Return [x, y] of the center of cell containing provided text 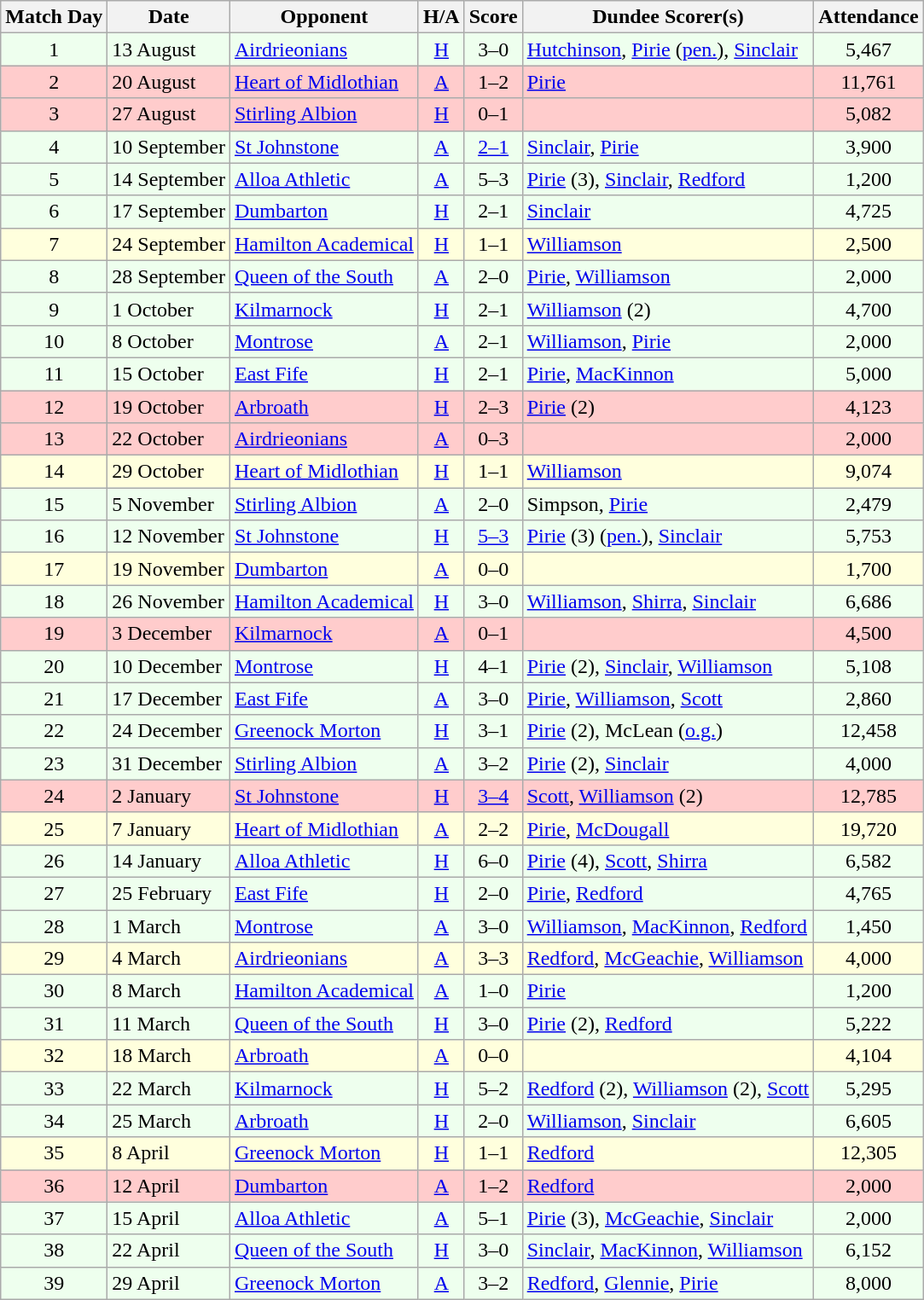
18 March [169, 1056]
25 [55, 828]
24 September [169, 244]
8,000 [869, 1283]
Pirie, Williamson [668, 276]
1 March [169, 926]
22 April [169, 1251]
10 December [169, 666]
2,860 [869, 699]
4,500 [869, 634]
6–0 [493, 861]
7 January [169, 828]
24 [55, 796]
3,900 [869, 147]
3–1 [493, 731]
2 [55, 82]
Date [169, 17]
13 [55, 439]
14 September [169, 179]
Attendance [869, 17]
Pirie (3), Sinclair, Redford [668, 179]
2–3 [493, 407]
28 September [169, 276]
15 April [169, 1218]
27 [55, 893]
3 [55, 114]
5,467 [869, 49]
15 October [169, 374]
31 [55, 1024]
11,761 [869, 82]
4,700 [869, 309]
Williamson, Pirie [668, 341]
Sinclair [668, 212]
3–4 [493, 796]
5–1 [493, 1218]
1 October [169, 309]
Simpson, Pirie [668, 504]
14 [55, 472]
22 [55, 731]
0–3 [493, 439]
12,305 [869, 1153]
37 [55, 1218]
14 January [169, 861]
2,479 [869, 504]
1–0 [493, 991]
25 February [169, 893]
Pirie (3), McGeachie, Sinclair [668, 1218]
19 October [169, 407]
20 August [169, 82]
20 [55, 666]
36 [55, 1186]
3 December [169, 634]
5,108 [869, 666]
Pirie, Redford [668, 893]
4,765 [869, 893]
5,082 [869, 114]
Pirie (2), Sinclair [668, 763]
4,725 [869, 212]
5,000 [869, 374]
12 April [169, 1186]
Williamson, Shirra, Sinclair [668, 601]
22 October [169, 439]
12 November [169, 537]
Sinclair, Pirie [668, 147]
23 [55, 763]
Scott, Williamson (2) [668, 796]
12,458 [869, 731]
4,104 [869, 1056]
6,686 [869, 601]
Pirie (2), Sinclair, Williamson [668, 666]
31 December [169, 763]
28 [55, 926]
5,295 [869, 1088]
18 [55, 601]
6 [55, 212]
8 October [169, 341]
32 [55, 1056]
12,785 [869, 796]
Pirie (3) (pen.), Sinclair [668, 537]
38 [55, 1251]
17 [55, 569]
29 April [169, 1283]
Pirie (4), Scott, Shirra [668, 861]
Match Day [55, 17]
33 [55, 1088]
4 March [169, 959]
10 [55, 341]
Redford (2), Williamson (2), Scott [668, 1088]
5,753 [869, 537]
H/A [441, 17]
12 [55, 407]
21 [55, 699]
Dundee Scorer(s) [668, 17]
Score [493, 17]
2–2 [493, 828]
4,123 [869, 407]
5–2 [493, 1088]
4 [55, 147]
4–1 [493, 666]
Williamson (2) [668, 309]
5 [55, 179]
Williamson, Sinclair [668, 1121]
9,074 [869, 472]
7 [55, 244]
29 October [169, 472]
9 [55, 309]
8 [55, 276]
17 September [169, 212]
10 September [169, 147]
Pirie (2), McLean (o.g.) [668, 731]
Pirie, Williamson, Scott [668, 699]
30 [55, 991]
3–3 [493, 959]
17 December [169, 699]
11 March [169, 1024]
19 [55, 634]
Opponent [324, 17]
Sinclair, MacKinnon, Williamson [668, 1251]
16 [55, 537]
2,500 [869, 244]
26 [55, 861]
Williamson, MacKinnon, Redford [668, 926]
Redford, Glennie, Pirie [668, 1283]
35 [55, 1153]
Pirie, McDougall [668, 828]
22 March [169, 1088]
6,605 [869, 1121]
24 December [169, 731]
26 November [169, 601]
Pirie, MacKinnon [668, 374]
1 [55, 49]
29 [55, 959]
6,152 [869, 1251]
8 March [169, 991]
5 November [169, 504]
2 January [169, 796]
15 [55, 504]
19 November [169, 569]
Hutchinson, Pirie (pen.), Sinclair [668, 49]
39 [55, 1283]
Pirie (2), Redford [668, 1024]
34 [55, 1121]
13 August [169, 49]
6,582 [869, 861]
19,720 [869, 828]
1,450 [869, 926]
27 August [169, 114]
25 March [169, 1121]
5,222 [869, 1024]
1,700 [869, 569]
11 [55, 374]
Redford, McGeachie, Williamson [668, 959]
8 April [169, 1153]
Pirie (2) [668, 407]
